Return the (X, Y) coordinate for the center point of the cell that contains the specified text.  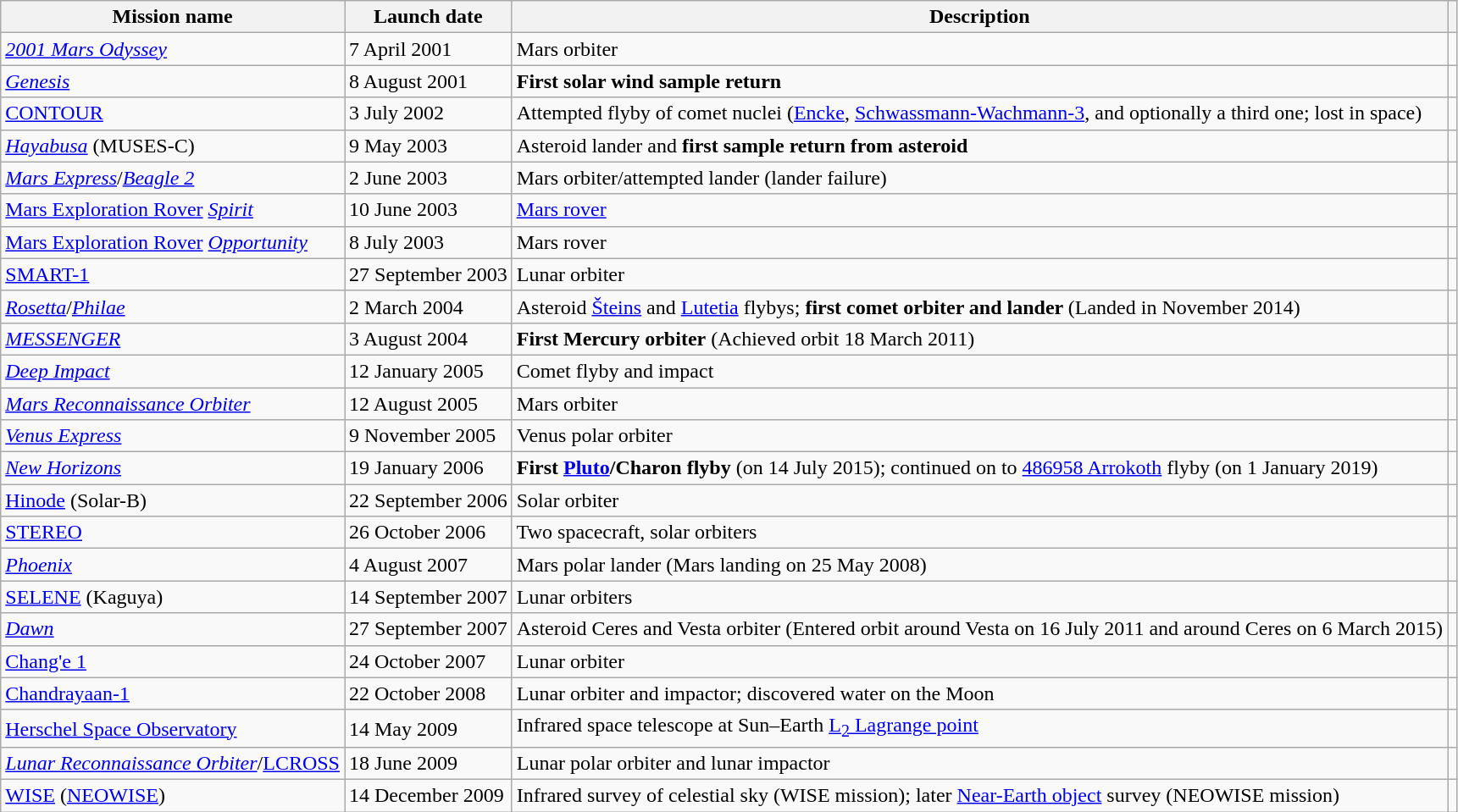
SELENE (Kaguya) (173, 597)
Rosetta/Philae (173, 307)
14 September 2007 (428, 597)
Comet flyby and impact (979, 371)
7 April 2001 (428, 49)
First Pluto/Charon flyby (on 14 July 2015); continued on to 486958 Arrokoth flyby (on 1 January 2019) (979, 468)
Asteroid Ceres and Vesta orbiter (Entered orbit around Vesta on 16 July 2011 and around Ceres on 6 March 2015) (979, 629)
8 August 2001 (428, 81)
22 September 2006 (428, 500)
12 August 2005 (428, 404)
Deep Impact (173, 371)
Mars Exploration Rover Spirit (173, 210)
22 October 2008 (428, 693)
Asteroid lander and first sample return from asteroid (979, 146)
18 June 2009 (428, 763)
First solar wind sample return (979, 81)
8 July 2003 (428, 242)
Genesis (173, 81)
Mars Reconnaissance Orbiter (173, 404)
14 December 2009 (428, 796)
Mars orbiter/attempted lander (lander failure) (979, 178)
STEREO (173, 533)
9 November 2005 (428, 436)
Phoenix (173, 565)
Mars Express/Beagle 2 (173, 178)
Herschel Space Observatory (173, 728)
Hayabusa (MUSES-C) (173, 146)
Launch date (428, 17)
WISE (NEOWISE) (173, 796)
Solar orbiter (979, 500)
New Horizons (173, 468)
Lunar Reconnaissance Orbiter/LCROSS (173, 763)
4 August 2007 (428, 565)
2 March 2004 (428, 307)
Infrared survey of celestial sky (WISE mission); later Near-Earth object survey (NEOWISE mission) (979, 796)
Asteroid Šteins and Lutetia flybys; first comet orbiter and lander (Landed in November 2014) (979, 307)
Two spacecraft, solar orbiters (979, 533)
Venus polar orbiter (979, 436)
2 June 2003 (428, 178)
Dawn (173, 629)
Description (979, 17)
Infrared space telescope at Sun–Earth L2 Lagrange point (979, 728)
Lunar orbiters (979, 597)
Hinode (Solar-B) (173, 500)
Mars polar lander (Mars landing on 25 May 2008) (979, 565)
19 January 2006 (428, 468)
14 May 2009 (428, 728)
Attempted flyby of comet nuclei (Encke, Schwassmann-Wachmann-3, and optionally a third one; lost in space) (979, 113)
SMART-1 (173, 274)
Chang'e 1 (173, 661)
Mars Exploration Rover Opportunity (173, 242)
26 October 2006 (428, 533)
10 June 2003 (428, 210)
Lunar orbiter and impactor; discovered water on the Moon (979, 693)
3 July 2002 (428, 113)
24 October 2007 (428, 661)
First Mercury orbiter (Achieved orbit 18 March 2011) (979, 339)
MESSENGER (173, 339)
CONTOUR (173, 113)
9 May 2003 (428, 146)
12 January 2005 (428, 371)
Venus Express (173, 436)
27 September 2007 (428, 629)
Lunar polar orbiter and lunar impactor (979, 763)
27 September 2003 (428, 274)
Mission name (173, 17)
Chandrayaan-1 (173, 693)
2001 Mars Odyssey (173, 49)
3 August 2004 (428, 339)
